Capture the cell that displays the provided text and extract its [X, Y] central coordinate. 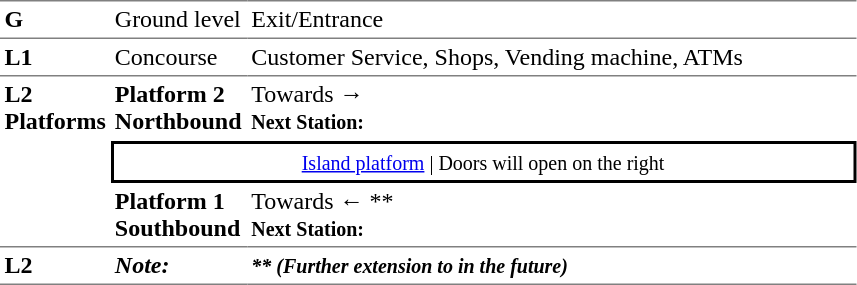
L2Platforms [55, 162]
G [55, 20]
Platform 1Southbound [178, 215]
Customer Service, Shops, Vending machine, ATMs [552, 58]
Ground level [178, 20]
L1 [55, 58]
Towards ← **Next Station: [552, 215]
Platform 2Northbound [178, 108]
Towards → Next Station: [552, 108]
Exit/Entrance [552, 20]
Island platform | Doors will open on the right [483, 162]
Concourse [178, 58]
